Pinpoint the cell where the given text exists, returning its (x, y) midpoint coordinate. 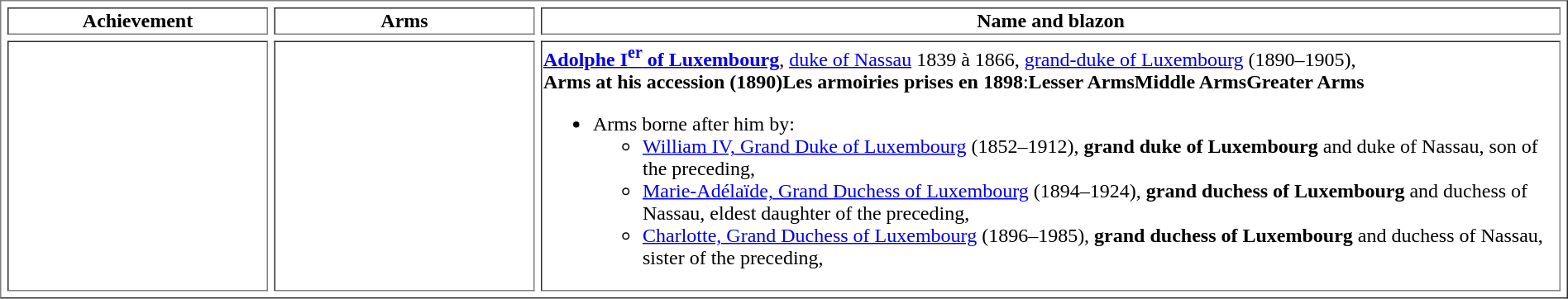
Arms (405, 21)
Name and blazon (1050, 21)
Achievement (137, 21)
